Scan for the cell matching the given text and deliver its (X, Y) coordinate at center. 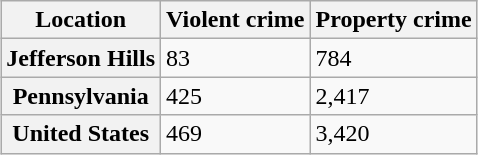
Location (81, 20)
784 (394, 58)
2,417 (394, 96)
Jefferson Hills (81, 58)
Pennsylvania (81, 96)
83 (236, 58)
3,420 (394, 134)
425 (236, 96)
Violent crime (236, 20)
United States (81, 134)
Property crime (394, 20)
469 (236, 134)
